Return [x, y] of the center of cell containing provided text 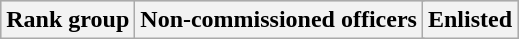
Non-commissioned officers [279, 20]
Rank group [68, 20]
Enlisted [470, 20]
